Detect which cell encompasses the target text, then output its (x, y) center coordinate. 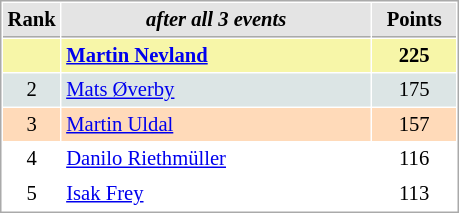
Mats Øverby (216, 90)
2 (32, 90)
Martin Nevland (216, 56)
157 (414, 124)
Isak Frey (216, 194)
Rank (32, 20)
116 (414, 158)
4 (32, 158)
Martin Uldal (216, 124)
after all 3 events (216, 20)
Danilo Riethmüller (216, 158)
5 (32, 194)
225 (414, 56)
113 (414, 194)
175 (414, 90)
Points (414, 20)
3 (32, 124)
